Search for the cell housing the specified text and yield its (x, y) center coordinate. 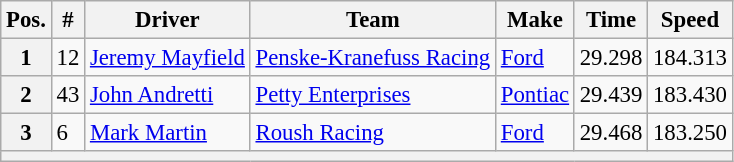
29.439 (610, 95)
Penske-Kranefuss Racing (372, 58)
John Andretti (168, 95)
184.313 (690, 58)
Driver (168, 20)
2 (26, 95)
Pos. (26, 20)
Jeremy Mayfield (168, 58)
Mark Martin (168, 133)
43 (68, 95)
Make (534, 20)
29.298 (610, 58)
183.430 (690, 95)
29.468 (610, 133)
Pontiac (534, 95)
Team (372, 20)
6 (68, 133)
Petty Enterprises (372, 95)
12 (68, 58)
1 (26, 58)
3 (26, 133)
Speed (690, 20)
Roush Racing (372, 133)
Time (610, 20)
# (68, 20)
183.250 (690, 133)
